Extract the (x, y) coordinate from the center of the cell holding the provided text.  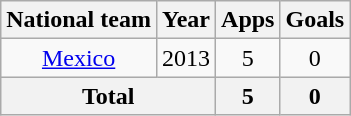
National team (79, 20)
Mexico (79, 58)
Total (108, 96)
Goals (315, 20)
Apps (248, 20)
2013 (186, 58)
Year (186, 20)
